Output the (x, y) coordinate of the center of the cell containing the given text.  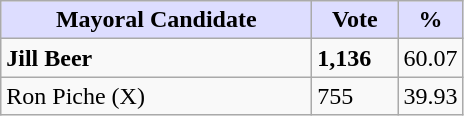
1,136 (355, 58)
% (430, 20)
Mayoral Candidate (156, 20)
60.07 (430, 58)
Jill Beer (156, 58)
Ron Piche (X) (156, 96)
39.93 (430, 96)
755 (355, 96)
Vote (355, 20)
